Provide the (X, Y) coordinate of the cell's center where the given text is located.  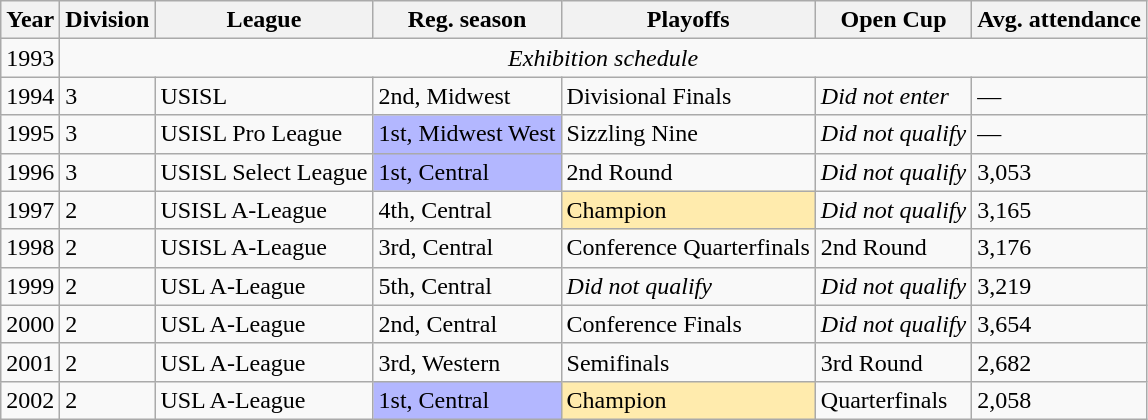
2nd, Midwest (467, 96)
1994 (30, 96)
3,219 (1060, 286)
3,654 (1060, 324)
4th, Central (467, 210)
2000 (30, 324)
3rd Round (893, 362)
3,176 (1060, 248)
5th, Central (467, 286)
USISL (264, 96)
2001 (30, 362)
Conference Finals (688, 324)
USISL Select League (264, 172)
2,682 (1060, 362)
Sizzling Nine (688, 134)
1995 (30, 134)
USISL Pro League (264, 134)
1993 (30, 58)
Year (30, 20)
2,058 (1060, 400)
2nd, Central (467, 324)
League (264, 20)
Open Cup (893, 20)
1998 (30, 248)
1996 (30, 172)
Conference Quarterfinals (688, 248)
Divisional Finals (688, 96)
3,053 (1060, 172)
Quarterfinals (893, 400)
Did not enter (893, 96)
1999 (30, 286)
3rd, Western (467, 362)
1997 (30, 210)
3rd, Central (467, 248)
Avg. attendance (1060, 20)
Playoffs (688, 20)
Division (108, 20)
Reg. season (467, 20)
Exhibition schedule (604, 58)
3,165 (1060, 210)
2002 (30, 400)
Semifinals (688, 362)
1st, Midwest West (467, 134)
